Return the (x, y) coordinate for the center point of the cell that contains the specified text.  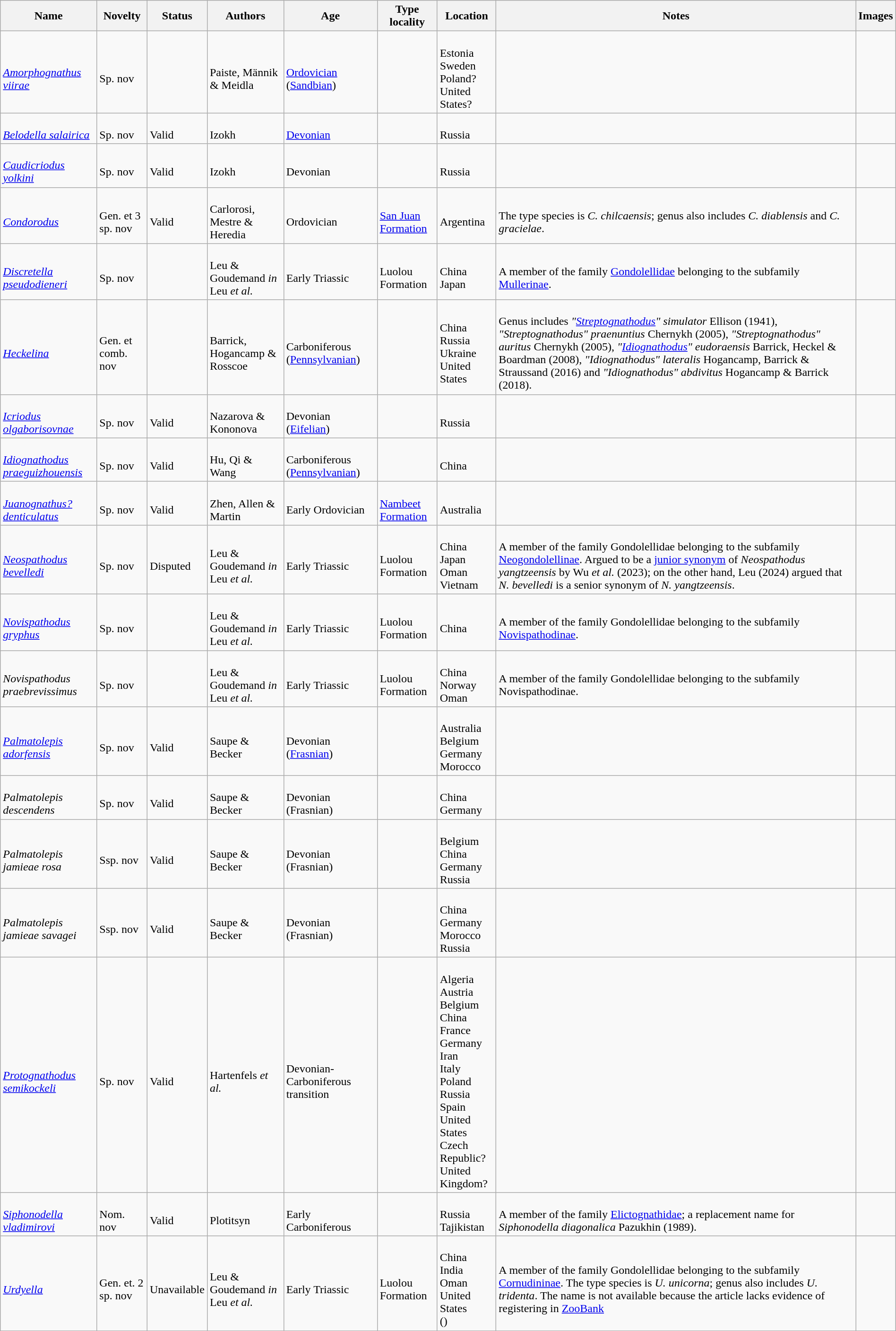
China Japan (467, 271)
China Germany (467, 798)
Palmatolepis jamieae savagei (49, 923)
Belgium China Germany Russia (467, 854)
The type species is C. chilcaensis; genus also includes C. diablensis and C. gracielae. (676, 216)
Protognathodus semikockeli (49, 1075)
Discretella pseudodieneri (49, 271)
Notes (676, 16)
Novispathodus gryphus (49, 622)
Early Ordovician (330, 503)
Images (876, 16)
A member of the family Elictognathidae; a replacement name for Siphonodella diagonalica Pazukhin (1989). (676, 1214)
Disputed (177, 559)
Amorphognathus viirae (49, 72)
Barrick, Hogancamp & Rosscoe (245, 347)
Gen. et 3 sp. nov (122, 216)
China Norway Oman (467, 679)
Gen. et. 2 sp. nov (122, 1283)
Palmatolepis adorfensis (49, 741)
Early Carboniferous (330, 1214)
Plotitsyn (245, 1214)
Belodella salairica (49, 129)
Location (467, 16)
Devonian-Carboniferous transition (330, 1075)
Siphonodella vladimirovi (49, 1214)
Nazarova & Kononova (245, 416)
China Russia Ukraine United States (467, 347)
Hartenfels et al. (245, 1075)
Algeria Austria Belgium China France Germany Iran Italy Poland Russia Spain United States Czech Republic? United Kingdom? (467, 1075)
Condorodus (49, 216)
China Japan Oman Vietnam (467, 559)
China Germany Morocco Russia (467, 923)
Australia (467, 503)
Idiognathodus praeguizhouensis (49, 460)
Urdyella (49, 1283)
San Juan Formation (407, 216)
Palmatolepis descendens (49, 798)
Palmatolepis jamieae rosa (49, 854)
Authors (245, 16)
Novispathodus praebrevissimus (49, 679)
Ordovician (330, 216)
Ordovician (Sandbian) (330, 72)
Nom. nov (122, 1214)
Caudicriodus yolkini (49, 165)
Age (330, 16)
Juanognathus? denticulatus (49, 503)
Hu, Qi & Wang (245, 460)
Type locality (407, 16)
Icriodus olgaborisovnae (49, 416)
Heckelina (49, 347)
Unavailable (177, 1283)
Nambeet Formation (407, 503)
China India Oman United States() (467, 1283)
Gen. et comb. nov (122, 347)
Status (177, 16)
Australia Belgium Germany Morocco (467, 741)
A member of the family Gondolellidae belonging to the subfamily Mullerinae. (676, 271)
Paiste, Männik & Meidla (245, 72)
Estonia Sweden Poland? United States? (467, 72)
Devonian (Eifelian) (330, 416)
Carlorosi, Mestre & Heredia (245, 216)
Argentina (467, 216)
Neospathodus bevelledi (49, 559)
Russia Tajikistan (467, 1214)
Zhen, Allen & Martin (245, 503)
Novelty (122, 16)
Name (49, 16)
